Provide the (X, Y) coordinate of the cell's center where the given text is located.  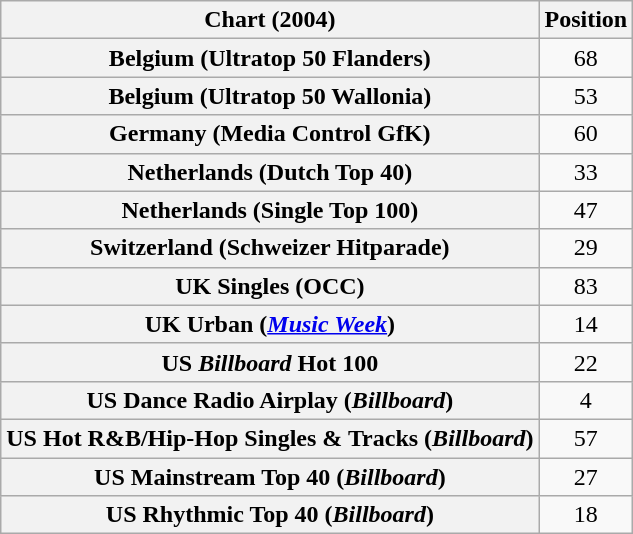
83 (586, 286)
Switzerland (Schweizer Hitparade) (270, 248)
4 (586, 400)
18 (586, 515)
US Rhythmic Top 40 (Billboard) (270, 515)
60 (586, 134)
14 (586, 324)
Netherlands (Single Top 100) (270, 210)
57 (586, 438)
UK Urban (Music Week) (270, 324)
Chart (2004) (270, 20)
27 (586, 477)
Belgium (Ultratop 50 Flanders) (270, 58)
UK Singles (OCC) (270, 286)
US Dance Radio Airplay (Billboard) (270, 400)
US Mainstream Top 40 (Billboard) (270, 477)
Germany (Media Control GfK) (270, 134)
53 (586, 96)
68 (586, 58)
33 (586, 172)
47 (586, 210)
US Hot R&B/Hip-Hop Singles & Tracks (Billboard) (270, 438)
Netherlands (Dutch Top 40) (270, 172)
22 (586, 362)
Position (586, 20)
Belgium (Ultratop 50 Wallonia) (270, 96)
29 (586, 248)
US Billboard Hot 100 (270, 362)
